Identify which cell holds the provided text, then report its [x, y] central coordinate. 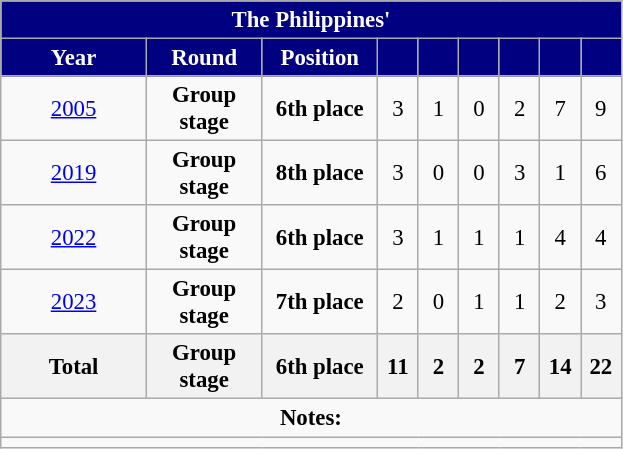
22 [600, 366]
2005 [74, 108]
9 [600, 108]
2022 [74, 238]
Round [204, 58]
11 [398, 366]
2023 [74, 302]
Year [74, 58]
8th place [320, 174]
Position [320, 58]
2019 [74, 174]
The Philippines' [311, 20]
6 [600, 174]
14 [560, 366]
Notes: [311, 418]
Total [74, 366]
7th place [320, 302]
